Locate the cell with the specified text and output its (x, y) center coordinate. 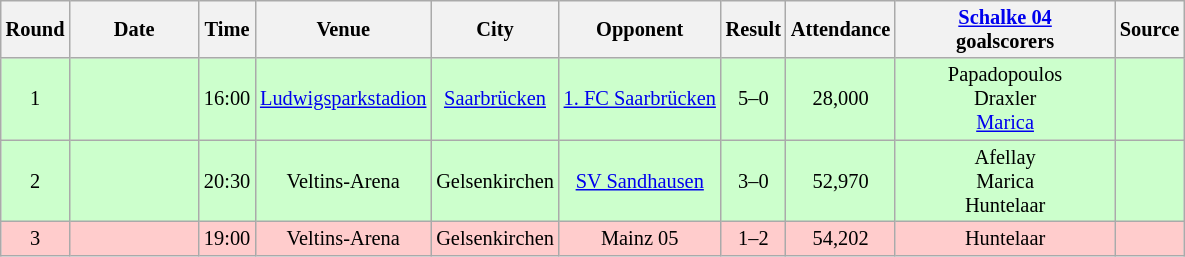
Opponent (640, 29)
28,000 (840, 99)
3 (36, 238)
5–0 (754, 99)
Mainz 05 (640, 238)
1–2 (754, 238)
1. FC Saarbrücken (640, 99)
Saarbrücken (494, 99)
20:30 (227, 181)
Ludwigsparkstadion (343, 99)
Venue (343, 29)
Source (1150, 29)
Attendance (840, 29)
3–0 (754, 181)
Huntelaar (1005, 238)
Schalke 04goalscorers (1005, 29)
SV Sandhausen (640, 181)
Papadopoulos Draxler Marica (1005, 99)
2 (36, 181)
54,202 (840, 238)
Round (36, 29)
Result (754, 29)
Date (134, 29)
1 (36, 99)
City (494, 29)
52,970 (840, 181)
19:00 (227, 238)
16:00 (227, 99)
Afellay Marica Huntelaar (1005, 181)
Time (227, 29)
